For the text-containing cell, return its midpoint in (X, Y) coordinate format. 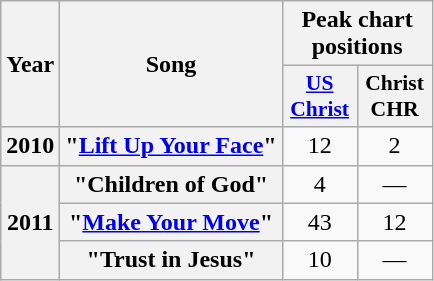
2011 (30, 222)
"Children of God" (171, 184)
Song (171, 64)
Peak chart positions (357, 34)
10 (320, 260)
4 (320, 184)
"Make Your Move" (171, 222)
US Christ (320, 96)
2 (394, 146)
"Trust in Jesus" (171, 260)
43 (320, 222)
Year (30, 64)
2010 (30, 146)
Christ CHR (394, 96)
"Lift Up Your Face" (171, 146)
